Return the (X, Y) coordinate for the center point of the cell that contains the specified text.  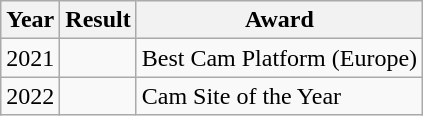
Result (98, 20)
2022 (30, 96)
2021 (30, 58)
Best Cam Platform (Europe) (279, 58)
Year (30, 20)
Award (279, 20)
Cam Site of the Year (279, 96)
